Locate the cell with the specified text and output its (x, y) center coordinate. 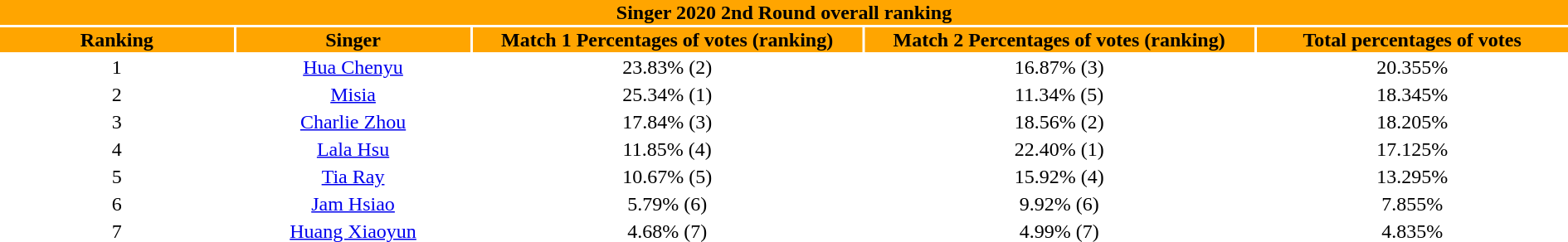
17.84% (3) (667, 122)
3 (117, 122)
1 (117, 67)
7.855% (1412, 204)
Singer (353, 40)
Lala Hsu (353, 149)
18.205% (1412, 122)
16.87% (3) (1059, 67)
10.67% (5) (667, 177)
22.40% (1) (1059, 149)
Tia Ray (353, 177)
Jam Hsiao (353, 204)
2 (117, 94)
25.34% (1) (667, 94)
Singer 2020 2nd Round overall ranking (784, 12)
4 (117, 149)
Ranking (117, 40)
11.85% (4) (667, 149)
17.125% (1412, 149)
Match 1 Percentages of votes (ranking) (667, 40)
9.92% (6) (1059, 204)
Hua Chenyu (353, 67)
20.355% (1412, 67)
5 (117, 177)
Charlie Zhou (353, 122)
23.83% (2) (667, 67)
15.92% (4) (1059, 177)
Total percentages of votes (1412, 40)
Match 2 Percentages of votes (ranking) (1059, 40)
Misia (353, 94)
6 (117, 204)
18.345% (1412, 94)
18.56% (2) (1059, 122)
11.34% (5) (1059, 94)
13.295% (1412, 177)
5.79% (6) (667, 204)
